For the text-containing cell, return its midpoint in [X, Y] coordinate format. 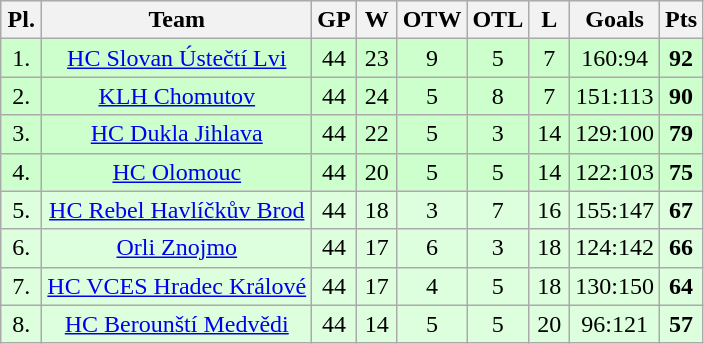
5. [22, 210]
OTL [498, 20]
4. [22, 172]
HC Olomouc [177, 172]
OTW [432, 20]
Goals [615, 20]
Team [177, 20]
HC Rebel Havlíčkův Brod [177, 210]
124:142 [615, 248]
96:121 [615, 324]
122:103 [615, 172]
Pl. [22, 20]
3. [22, 134]
Orli Znojmo [177, 248]
155:147 [615, 210]
130:150 [615, 286]
W [376, 20]
57 [680, 324]
151:113 [615, 96]
90 [680, 96]
160:94 [615, 58]
HC VCES Hradec Králové [177, 286]
GP [334, 20]
HC Dukla Jihlava [177, 134]
64 [680, 286]
6 [432, 248]
6. [22, 248]
2. [22, 96]
129:100 [615, 134]
8 [498, 96]
92 [680, 58]
KLH Chomutov [177, 96]
66 [680, 248]
67 [680, 210]
23 [376, 58]
1. [22, 58]
79 [680, 134]
4 [432, 286]
8. [22, 324]
9 [432, 58]
24 [376, 96]
75 [680, 172]
L [550, 20]
7. [22, 286]
16 [550, 210]
HC Berounští Medvědi [177, 324]
22 [376, 134]
Pts [680, 20]
HC Slovan Ústečtí Lvi [177, 58]
